For the text-containing cell, return its midpoint in [x, y] coordinate format. 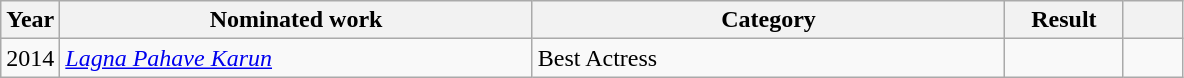
Nominated work [296, 20]
Category [768, 20]
2014 [30, 58]
Best Actress [768, 58]
Result [1064, 20]
Year [30, 20]
Lagna Pahave Karun [296, 58]
